Provide the (X, Y) coordinate of the cell's center where the given text is located.  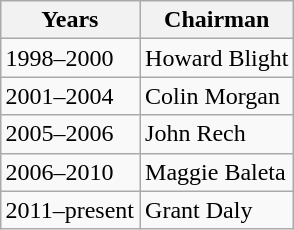
2011–present (70, 210)
Grant Daly (217, 210)
Maggie Baleta (217, 172)
1998–2000 (70, 58)
Colin Morgan (217, 96)
Chairman (217, 20)
Years (70, 20)
Howard Blight (217, 58)
2006–2010 (70, 172)
2005–2006 (70, 134)
John Rech (217, 134)
2001–2004 (70, 96)
